Find where the given text appears and provide that cell's center as (x, y) coordinate. 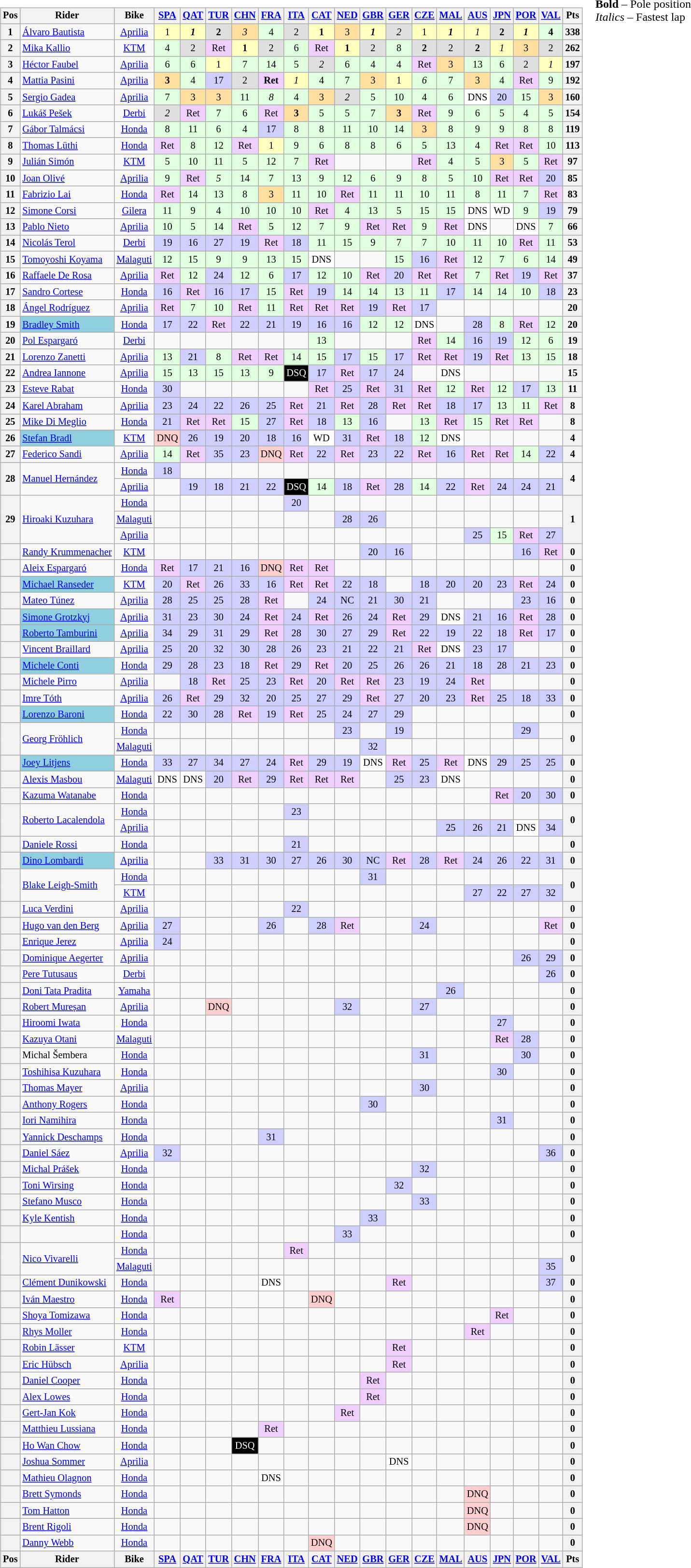
Mateo Túnez (67, 601)
Michal Šembera (67, 1056)
Danny Webb (67, 1543)
Gábor Talmácsi (67, 129)
Toshihisa Kuzuhara (67, 1072)
Daniele Rossi (67, 844)
Gilera (134, 211)
Brent Rigoli (67, 1527)
79 (573, 211)
Brett Symonds (67, 1494)
262 (573, 48)
Imre Tóth (67, 698)
Héctor Faubel (67, 65)
Tomoyoshi Koyama (67, 259)
Raffaele De Rosa (67, 276)
Ho Wan Chow (67, 1445)
Hugo van den Berg (67, 925)
197 (573, 65)
Simone Grotzkyj (67, 617)
Vincent Braillard (67, 649)
49 (573, 259)
Toni Wirsing (67, 1186)
Tom Hatton (67, 1511)
Kazuya Otani (67, 1039)
Manuel Hernández (67, 479)
Thomas Mayer (67, 1088)
Lorenzo Zanetti (67, 357)
83 (573, 195)
154 (573, 113)
Michele Conti (67, 666)
Álvaro Bautista (67, 32)
Mike Di Meglio (67, 422)
Roberto Tamburini (67, 633)
Michal Prášek (67, 1169)
Yannick Deschamps (67, 1137)
Aleix Espargaró (67, 568)
Robert Mureșan (67, 1007)
Lorenzo Baroni (67, 714)
Luca Verdini (67, 910)
119 (573, 129)
Federico Sandi (67, 454)
Anthony Rogers (67, 1105)
Roberto Lacalendola (67, 820)
53 (573, 243)
Fabrizio Lai (67, 195)
Iori Namihira (67, 1120)
Eric Hübsch (67, 1364)
Simone Corsi (67, 211)
Shoya Tomizawa (67, 1316)
Lukáš Pešek (67, 113)
Enrique Jerez (67, 942)
Mathieu Olagnon (67, 1478)
Alex Lowes (67, 1397)
Joey Litjens (67, 763)
Mika Kallio (67, 48)
Yamaha (134, 991)
Stefan Bradl (67, 438)
113 (573, 146)
Joshua Sommer (67, 1462)
Rhys Moller (67, 1332)
Hiroomi Iwata (67, 1023)
Pol Espargaró (67, 341)
Karel Abraham (67, 406)
Randy Krummenacher (67, 552)
Nicolás Terol (67, 243)
Daniel Cooper (67, 1381)
Esteve Rabat (67, 390)
85 (573, 178)
Dominique Aegerter (67, 958)
Michele Pirro (67, 682)
Ángel Rodríguez (67, 308)
Andrea Iannone (67, 373)
160 (573, 97)
Pere Tutusaus (67, 974)
97 (573, 162)
Alexis Masbou (67, 779)
Joan Olivé (67, 178)
Clément Dunikowski (67, 1283)
Pablo Nieto (67, 227)
Daniel Sáez (67, 1153)
Robin Lässer (67, 1348)
Thomas Lüthi (67, 146)
Georg Fröhlich (67, 739)
Doni Tata Pradita (67, 991)
338 (573, 32)
Bradley Smith (67, 324)
Kazuma Watanabe (67, 796)
Matthieu Lussiana (67, 1429)
Blake Leigh-Smith (67, 884)
Julián Simón (67, 162)
36 (551, 1153)
Gert-Jan Kok (67, 1413)
Hiroaki Kuzuhara (67, 519)
Stefano Musco (67, 1202)
192 (573, 81)
66 (573, 227)
Sandro Cortese (67, 292)
Nico Vivarelli (67, 1259)
Sergio Gadea (67, 97)
Dino Lombardi (67, 861)
Michael Ranseder (67, 585)
Mattia Pasini (67, 81)
Iván Maestro (67, 1299)
Kyle Kentish (67, 1218)
